Return (x, y) of the center of cell containing provided text 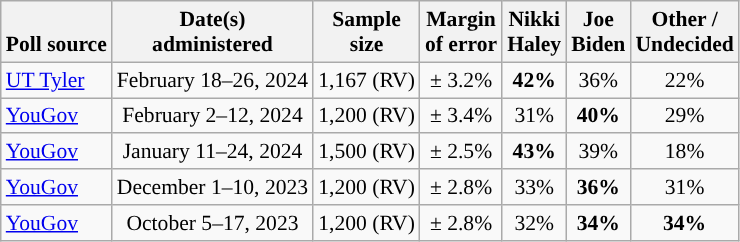
± 3.2% (461, 80)
October 5–17, 2023 (212, 223)
1,167 (RV) (366, 80)
NikkiHaley (534, 32)
43% (534, 152)
February 2–12, 2024 (212, 116)
February 18–26, 2024 (212, 80)
UT Tyler (56, 80)
Other /Undecided (684, 32)
18% (684, 152)
32% (534, 223)
29% (684, 116)
Date(s)administered (212, 32)
JoeBiden (598, 32)
January 11–24, 2024 (212, 152)
Samplesize (366, 32)
1,500 (RV) (366, 152)
22% (684, 80)
33% (534, 187)
December 1–10, 2023 (212, 187)
± 3.4% (461, 116)
± 2.5% (461, 152)
42% (534, 80)
Poll source (56, 32)
Marginof error (461, 32)
39% (598, 152)
40% (598, 116)
